From the cell containing the given text, extract its center point as [X, Y] coordinate. 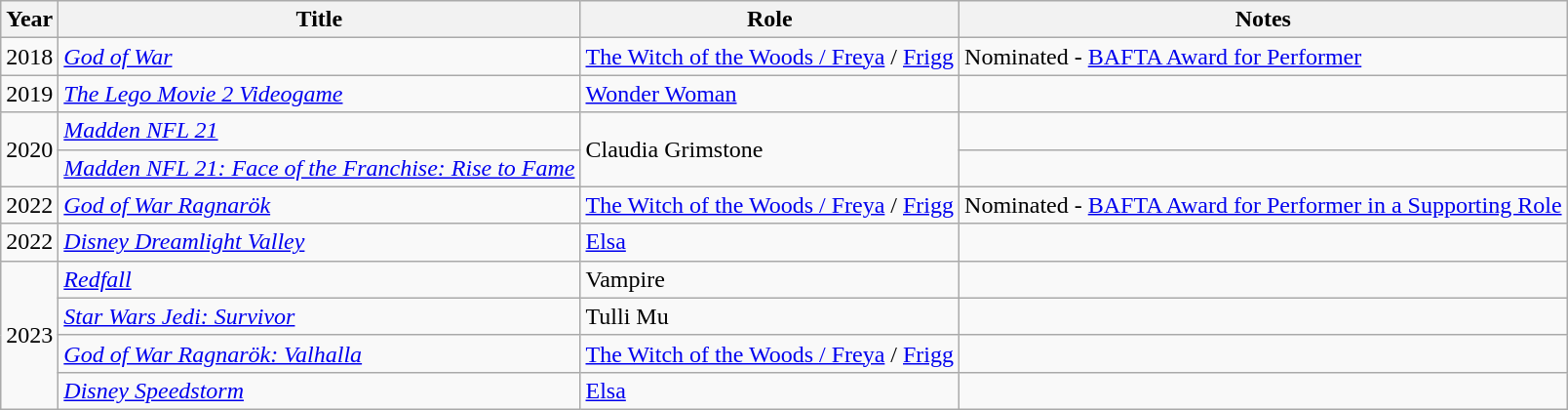
Nominated - BAFTA Award for Performer in a Supporting Role [1264, 205]
Madden NFL 21: Face of the Franchise: Rise to Fame [320, 168]
2019 [29, 94]
The Lego Movie 2 Videogame [320, 94]
God of War [320, 57]
2020 [29, 149]
Nominated - BAFTA Award for Performer [1264, 57]
Tulli Mu [770, 316]
Disney Dreamlight Valley [320, 242]
Role [770, 20]
2018 [29, 57]
Redfall [320, 279]
God of War Ragnarök [320, 205]
Year [29, 20]
Wonder Woman [770, 94]
Claudia Grimstone [770, 149]
Vampire [770, 279]
Madden NFL 21 [320, 131]
God of War Ragnarök: Valhalla [320, 353]
Notes [1264, 20]
Title [320, 20]
2023 [29, 335]
Star Wars Jedi: Survivor [320, 316]
Disney Speedstorm [320, 390]
